From the cell containing the given text, extract its center point as [X, Y] coordinate. 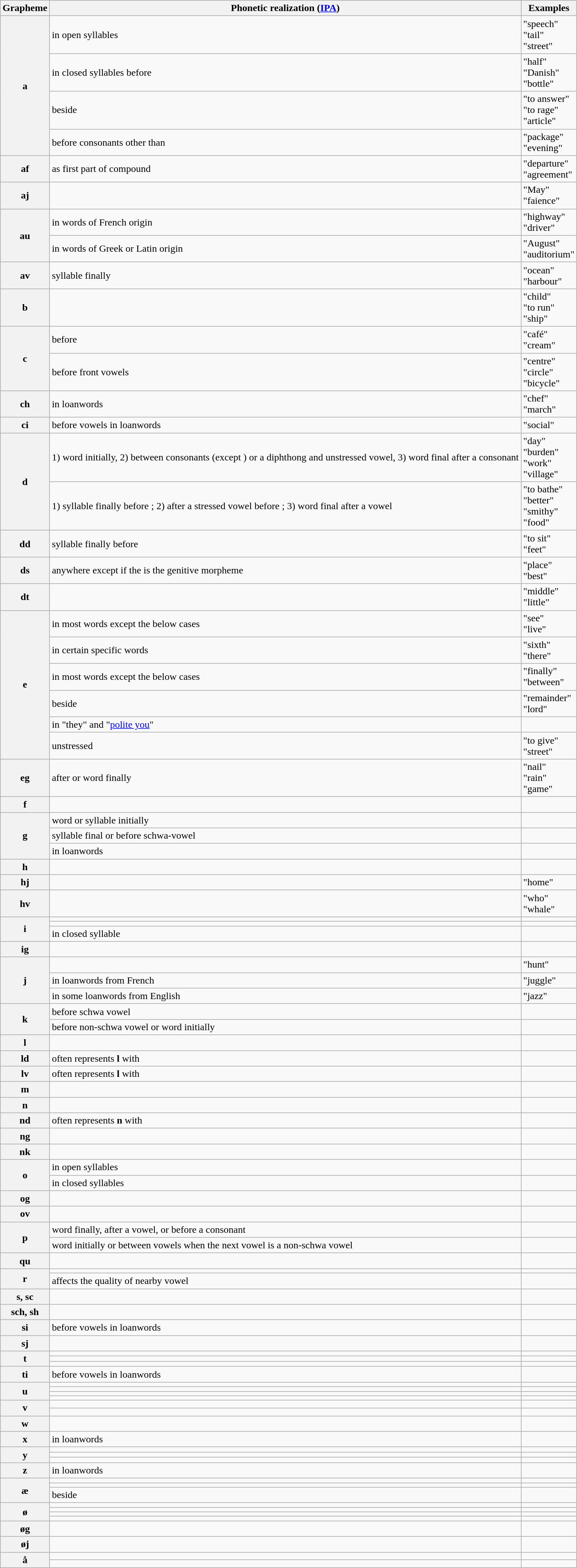
o [25, 1175]
qu [25, 1261]
"package" "evening" [549, 142]
"finally" "between" [549, 677]
e [25, 684]
"speech" "tail" "street" [549, 35]
often represents n with [285, 1121]
g [25, 835]
b [25, 307]
k [25, 1019]
d [25, 482]
as first part of compound [285, 169]
"August" "auditorium" [549, 249]
au [25, 235]
s, sc [25, 1296]
t [25, 1359]
in "they" and "polite you" [285, 724]
in some loanwords from English [285, 996]
m [25, 1090]
anywhere except if the is the genitive morpheme [285, 571]
ig [25, 949]
r [25, 1279]
word finally, after a vowel, or before a consonant [285, 1230]
i [25, 929]
ng [25, 1136]
"social" [549, 425]
after or word finally [285, 778]
f [25, 804]
n [25, 1105]
"half" "Danish" "bottle" [549, 72]
"highway" "driver" [549, 222]
Grapheme [25, 8]
dt [25, 597]
"ocean" "harbour" [549, 275]
w [25, 1424]
ø [25, 1512]
word or syllable initially [285, 820]
j [25, 980]
in closed syllables [285, 1183]
hj [25, 882]
p [25, 1237]
in words of Greek or Latin origin [285, 249]
v [25, 1408]
c [25, 359]
eg [25, 778]
"to answer" "to rage" "article" [549, 110]
"chef" "march" [549, 404]
1) syllable finally before ; 2) after a stressed vowel before ; 3) word final after a vowel [285, 506]
nk [25, 1152]
before consonants other than [285, 142]
"middle" "little" [549, 597]
"centre" "circle" "bicycle" [549, 372]
z [25, 1470]
ds [25, 571]
"place" "best" [549, 571]
Phonetic realization (IPA) [285, 8]
before [285, 340]
l [25, 1042]
"to bathe" "better" "smithy" "food" [549, 506]
nd [25, 1121]
si [25, 1328]
syllable final or before schwa-vowel [285, 836]
"see" "live" [549, 624]
"to sit" "feet" [549, 544]
"juggle" [549, 980]
in closed syllable [285, 934]
dd [25, 544]
"nail" "rain" "game" [549, 778]
in closed syllables before [285, 72]
syllable finally [285, 275]
"departure" "agreement" [549, 169]
y [25, 1455]
ci [25, 425]
h [25, 867]
ov [25, 1214]
av [25, 275]
"to give" "street" [549, 746]
1) word initially, 2) between consonants (except ) or a diphthong and unstressed vowel, 3) word final after a consonant [285, 458]
before front vowels [285, 372]
"day" "burden" "work" "village" [549, 458]
hv [25, 904]
u [25, 1391]
"May" "faience" [549, 196]
æ [25, 1490]
sj [25, 1343]
in loanwords from French [285, 980]
af [25, 169]
affects the quality of nearby vowel [285, 1281]
Examples [549, 8]
"sixth" "there" [549, 650]
syllable finally before [285, 544]
"who" "whale" [549, 904]
a [25, 86]
"café" "cream" [549, 340]
øg [25, 1529]
øj [25, 1544]
"child" "to run" "ship" [549, 307]
ti [25, 1374]
before non-schwa vowel or word initially [285, 1027]
in certain specific words [285, 650]
"jazz" [549, 996]
aj [25, 196]
unstressed [285, 746]
"remainder" "lord" [549, 703]
sch, sh [25, 1312]
ch [25, 404]
before schwa vowel [285, 1011]
in words of French origin [285, 222]
ld [25, 1058]
"hunt" [549, 965]
"home" [549, 882]
lv [25, 1074]
og [25, 1198]
x [25, 1439]
word initially or between vowels when the next vowel is a non-schwa vowel [285, 1245]
å [25, 1560]
